From the cell containing the given text, extract its center point as [x, y] coordinate. 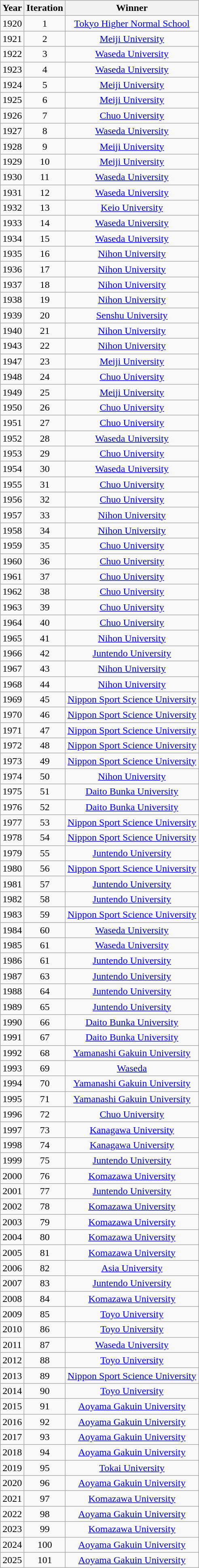
30 [45, 469]
68 [45, 1053]
2020 [12, 1483]
1948 [12, 377]
1982 [12, 899]
1975 [12, 792]
15 [45, 239]
16 [45, 254]
58 [45, 899]
1931 [12, 193]
1964 [12, 623]
90 [45, 1391]
67 [45, 1038]
1991 [12, 1038]
74 [45, 1145]
1996 [12, 1114]
1935 [12, 254]
1930 [12, 177]
14 [45, 223]
70 [45, 1084]
80 [45, 1237]
59 [45, 914]
1993 [12, 1068]
93 [45, 1437]
21 [45, 331]
34 [45, 530]
37 [45, 576]
1999 [12, 1160]
1998 [12, 1145]
1959 [12, 546]
2016 [12, 1421]
1971 [12, 730]
56 [45, 868]
Year [12, 8]
66 [45, 1022]
41 [45, 638]
82 [45, 1268]
1992 [12, 1053]
1974 [12, 776]
39 [45, 607]
2002 [12, 1207]
1921 [12, 39]
2007 [12, 1283]
72 [45, 1114]
2006 [12, 1268]
73 [45, 1130]
101 [45, 1560]
44 [45, 684]
1937 [12, 285]
1977 [12, 822]
Keio University [132, 208]
88 [45, 1360]
1987 [12, 976]
1967 [12, 669]
17 [45, 269]
1983 [12, 914]
1923 [12, 69]
18 [45, 285]
47 [45, 730]
46 [45, 715]
1970 [12, 715]
Tokai University [132, 1468]
Iteration [45, 8]
78 [45, 1207]
7 [45, 115]
1986 [12, 961]
2009 [12, 1314]
24 [45, 377]
1924 [12, 85]
2010 [12, 1329]
Winner [132, 8]
1990 [12, 1022]
1988 [12, 992]
2018 [12, 1453]
1994 [12, 1084]
1969 [12, 700]
1980 [12, 868]
25 [45, 392]
1972 [12, 746]
32 [45, 500]
1995 [12, 1099]
1929 [12, 161]
98 [45, 1514]
79 [45, 1222]
92 [45, 1421]
96 [45, 1483]
50 [45, 776]
1922 [12, 54]
36 [45, 561]
2017 [12, 1437]
2008 [12, 1299]
2015 [12, 1406]
1965 [12, 638]
1932 [12, 208]
64 [45, 992]
1960 [12, 561]
22 [45, 346]
63 [45, 976]
1956 [12, 500]
13 [45, 208]
35 [45, 546]
83 [45, 1283]
99 [45, 1529]
1950 [12, 407]
40 [45, 623]
1979 [12, 853]
4 [45, 69]
1951 [12, 423]
1947 [12, 361]
77 [45, 1191]
2025 [12, 1560]
43 [45, 669]
1981 [12, 884]
19 [45, 300]
2001 [12, 1191]
20 [45, 315]
2024 [12, 1545]
97 [45, 1499]
1957 [12, 515]
1968 [12, 684]
1926 [12, 115]
89 [45, 1375]
Senshu University [132, 315]
2021 [12, 1499]
9 [45, 146]
1985 [12, 945]
1989 [12, 1007]
1952 [12, 438]
1984 [12, 930]
2004 [12, 1237]
2023 [12, 1529]
94 [45, 1453]
12 [45, 193]
26 [45, 407]
52 [45, 807]
2013 [12, 1375]
86 [45, 1329]
1973 [12, 761]
91 [45, 1406]
2022 [12, 1514]
2003 [12, 1222]
28 [45, 438]
6 [45, 100]
33 [45, 515]
1963 [12, 607]
1966 [12, 653]
1953 [12, 454]
11 [45, 177]
1936 [12, 269]
1939 [12, 315]
55 [45, 853]
1927 [12, 131]
Tokyo Higher Normal School [132, 23]
1961 [12, 576]
1933 [12, 223]
71 [45, 1099]
69 [45, 1068]
2 [45, 39]
1958 [12, 530]
8 [45, 131]
75 [45, 1160]
45 [45, 700]
1949 [12, 392]
60 [45, 930]
1978 [12, 838]
1940 [12, 331]
Waseda [132, 1068]
1962 [12, 592]
2005 [12, 1253]
31 [45, 484]
54 [45, 838]
1943 [12, 346]
84 [45, 1299]
53 [45, 822]
48 [45, 746]
76 [45, 1176]
65 [45, 1007]
1 [45, 23]
1954 [12, 469]
51 [45, 792]
38 [45, 592]
2012 [12, 1360]
2011 [12, 1345]
2000 [12, 1176]
1976 [12, 807]
29 [45, 454]
1928 [12, 146]
2019 [12, 1468]
5 [45, 85]
27 [45, 423]
Asia University [132, 1268]
42 [45, 653]
1938 [12, 300]
95 [45, 1468]
3 [45, 54]
57 [45, 884]
23 [45, 361]
1934 [12, 239]
87 [45, 1345]
1925 [12, 100]
100 [45, 1545]
1997 [12, 1130]
2014 [12, 1391]
10 [45, 161]
1920 [12, 23]
81 [45, 1253]
49 [45, 761]
1955 [12, 484]
85 [45, 1314]
